From the cell containing the given text, extract its center point as (x, y) coordinate. 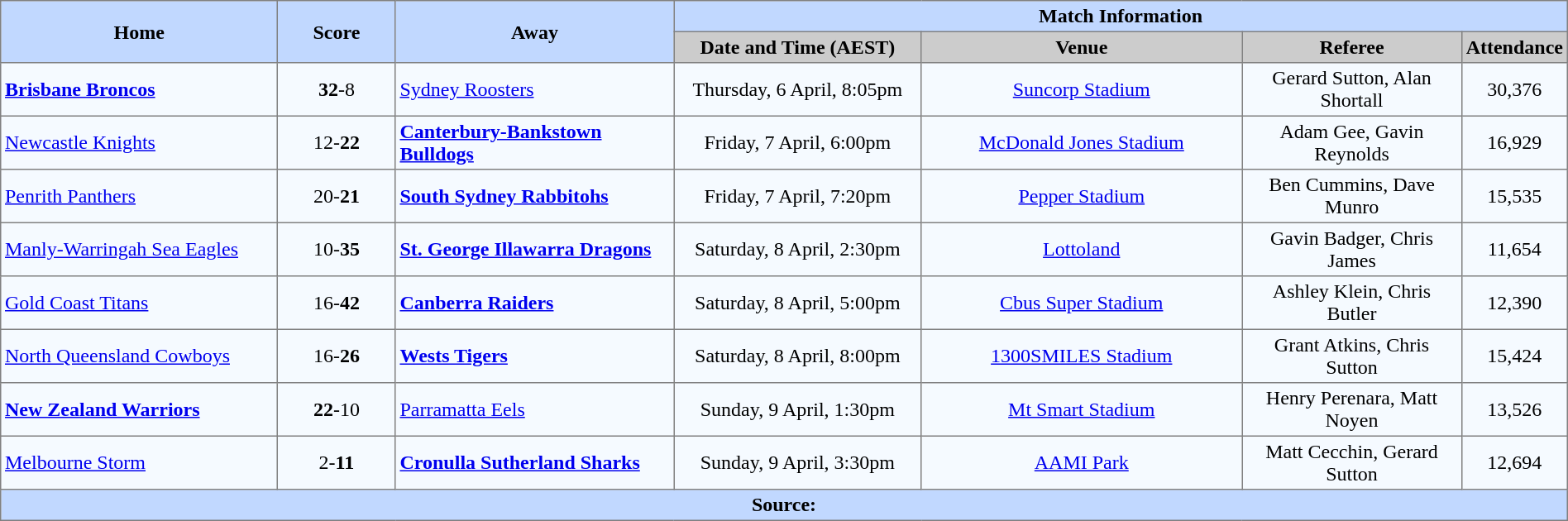
2-11 (337, 462)
Suncorp Stadium (1082, 89)
Friday, 7 April, 6:00pm (797, 142)
Parramatta Eels (534, 409)
Gavin Badger, Chris James (1352, 249)
11,654 (1514, 249)
AAMI Park (1082, 462)
Henry Perenara, Matt Noyen (1352, 409)
Cbus Super Stadium (1082, 303)
15,424 (1514, 356)
Mt Smart Stadium (1082, 409)
Score (337, 31)
Saturday, 8 April, 5:00pm (797, 303)
Gold Coast Titans (139, 303)
Penrith Panthers (139, 196)
Newcastle Knights (139, 142)
Grant Atkins, Chris Sutton (1352, 356)
McDonald Jones Stadium (1082, 142)
Manly-Warringah Sea Eagles (139, 249)
12,390 (1514, 303)
Gerard Sutton, Alan Shortall (1352, 89)
30,376 (1514, 89)
13,526 (1514, 409)
Sunday, 9 April, 1:30pm (797, 409)
1300SMILES Stadium (1082, 356)
Match Information (1121, 17)
10-35 (337, 249)
20-21 (337, 196)
Sydney Roosters (534, 89)
15,535 (1514, 196)
12,694 (1514, 462)
St. George Illawarra Dragons (534, 249)
Melbourne Storm (139, 462)
Friday, 7 April, 7:20pm (797, 196)
16,929 (1514, 142)
16-42 (337, 303)
Cronulla Sutherland Sharks (534, 462)
32-8 (337, 89)
South Sydney Rabbitohs (534, 196)
Matt Cecchin, Gerard Sutton (1352, 462)
Wests Tigers (534, 356)
Sunday, 9 April, 3:30pm (797, 462)
Saturday, 8 April, 8:00pm (797, 356)
Brisbane Broncos (139, 89)
Away (534, 31)
Saturday, 8 April, 2:30pm (797, 249)
Canterbury-Bankstown Bulldogs (534, 142)
Venue (1082, 47)
Referee (1352, 47)
Date and Time (AEST) (797, 47)
Adam Gee, Gavin Reynolds (1352, 142)
Attendance (1514, 47)
Ashley Klein, Chris Butler (1352, 303)
Home (139, 31)
Source: (784, 505)
12-22 (337, 142)
Canberra Raiders (534, 303)
Lottoland (1082, 249)
Thursday, 6 April, 8:05pm (797, 89)
North Queensland Cowboys (139, 356)
Pepper Stadium (1082, 196)
16-26 (337, 356)
22-10 (337, 409)
New Zealand Warriors (139, 409)
Ben Cummins, Dave Munro (1352, 196)
